Provide the [X, Y] coordinate of the cell's center where the given text is located.  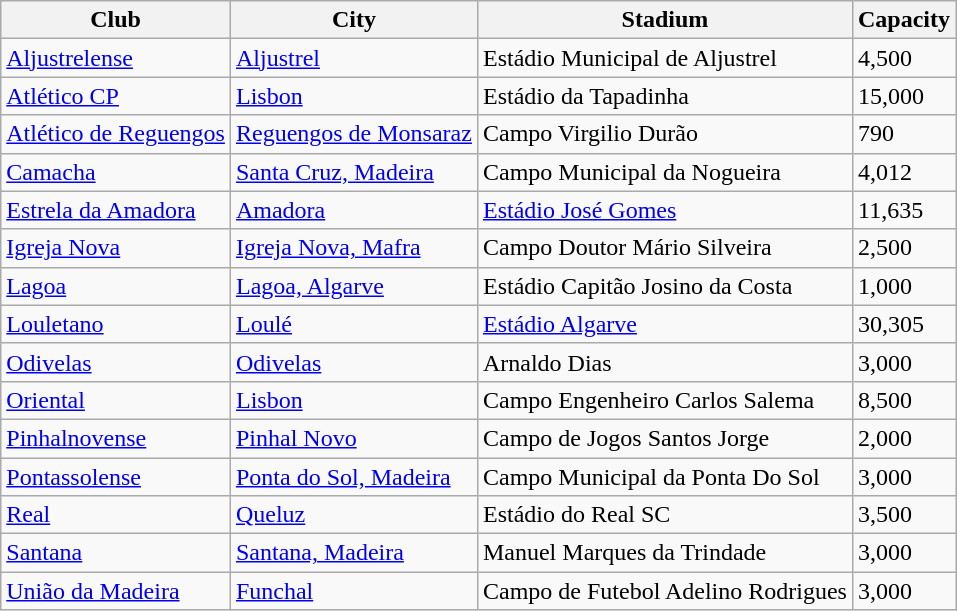
Aljustrel [354, 58]
Estádio Algarve [664, 324]
Oriental [116, 400]
Louletano [116, 324]
Campo de Futebol Adelino Rodrigues [664, 591]
Campo Engenheiro Carlos Salema [664, 400]
3,500 [904, 515]
4,012 [904, 172]
Santana, Madeira [354, 553]
Estádio José Gomes [664, 210]
790 [904, 134]
Campo Municipal da Ponta Do Sol [664, 477]
Stadium [664, 20]
15,000 [904, 96]
Lagoa [116, 286]
Aljustrelense [116, 58]
Manuel Marques da Trindade [664, 553]
Estádio do Real SC [664, 515]
4,500 [904, 58]
Club [116, 20]
30,305 [904, 324]
Pontassolense [116, 477]
Camacha [116, 172]
Estádio Capitão Josino da Costa [664, 286]
Santana [116, 553]
1,000 [904, 286]
Reguengos de Monsaraz [354, 134]
Loulé [354, 324]
Estádio da Tapadinha [664, 96]
União da Madeira [116, 591]
Pinhal Novo [354, 438]
Campo Doutor Mário Silveira [664, 248]
Capacity [904, 20]
Campo de Jogos Santos Jorge [664, 438]
2,000 [904, 438]
Real [116, 515]
Arnaldo Dias [664, 362]
Campo Virgilio Durão [664, 134]
Amadora [354, 210]
City [354, 20]
Campo Municipal da Nogueira [664, 172]
Funchal [354, 591]
Ponta do Sol, Madeira [354, 477]
Estádio Municipal de Aljustrel [664, 58]
Estrela da Amadora [116, 210]
Igreja Nova, Mafra [354, 248]
Igreja Nova [116, 248]
Lagoa, Algarve [354, 286]
8,500 [904, 400]
Santa Cruz, Madeira [354, 172]
Queluz [354, 515]
Atlético de Reguengos [116, 134]
Pinhalnovense [116, 438]
Atlético CP [116, 96]
2,500 [904, 248]
11,635 [904, 210]
